Locate the cell with the specified text and output its [X, Y] center coordinate. 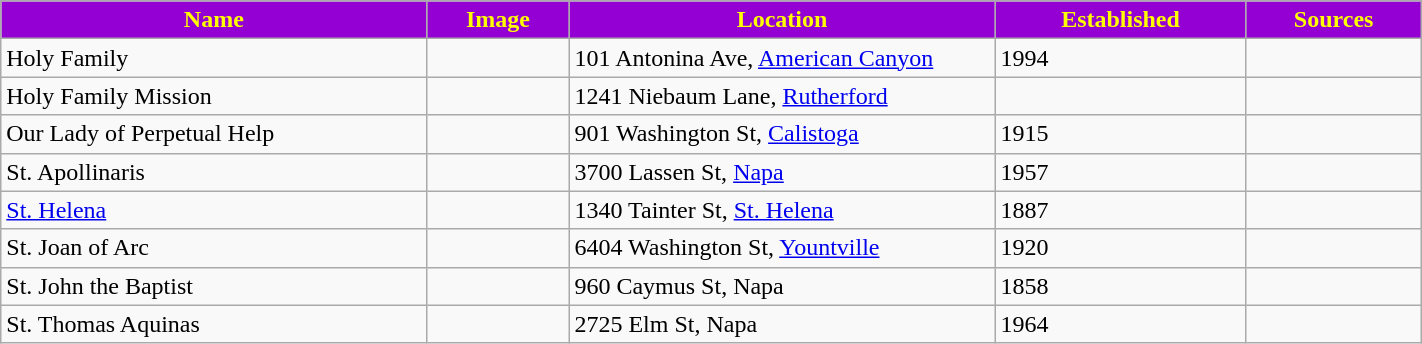
Holy Family [214, 58]
1915 [1120, 134]
960 Caymus St, Napa [782, 286]
1887 [1120, 210]
1994 [1120, 58]
Location [782, 20]
1964 [1120, 324]
Sources [1334, 20]
1858 [1120, 286]
1920 [1120, 248]
101 Antonina Ave, American Canyon [782, 58]
1241 Niebaum Lane, Rutherford [782, 96]
St. Apollinaris [214, 172]
2725 Elm St, Napa [782, 324]
Established [1120, 20]
Image [498, 20]
St. Thomas Aquinas [214, 324]
3700 Lassen St, Napa [782, 172]
St. John the Baptist [214, 286]
901 Washington St, Calistoga [782, 134]
1340 Tainter St, St. Helena [782, 210]
St. Joan of Arc [214, 248]
Holy Family Mission [214, 96]
6404 Washington St, Yountville [782, 248]
St. Helena [214, 210]
1957 [1120, 172]
Name [214, 20]
Our Lady of Perpetual Help [214, 134]
